For the text-containing cell, return its midpoint in [X, Y] coordinate format. 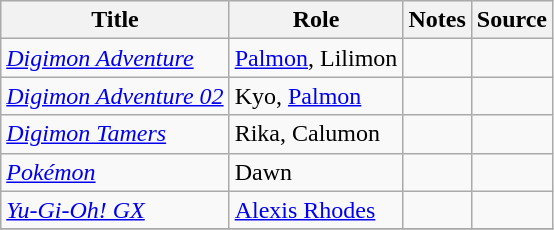
Source [512, 20]
Digimon Adventure [115, 58]
Alexis Rhodes [316, 210]
Title [115, 20]
Yu-Gi-Oh! GX [115, 210]
Kyo, Palmon [316, 96]
Role [316, 20]
Dawn [316, 172]
Digimon Tamers [115, 134]
Rika, Calumon [316, 134]
Palmon, Lilimon [316, 58]
Pokémon [115, 172]
Digimon Adventure 02 [115, 96]
Notes [437, 20]
